Capture the cell that displays the provided text and extract its [X, Y] central coordinate. 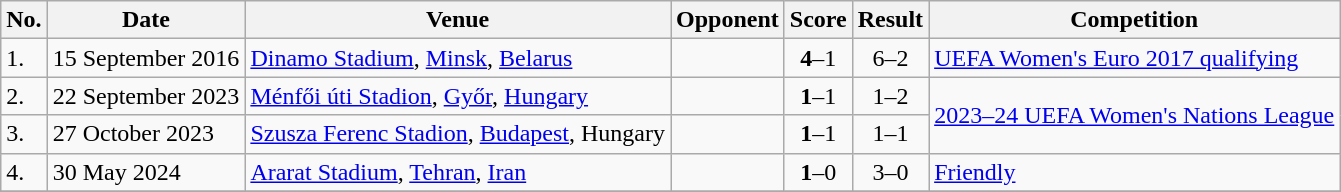
Friendly [1134, 172]
Result [890, 20]
Opponent [727, 20]
1. [24, 58]
Date [146, 20]
4–1 [818, 58]
27 October 2023 [146, 134]
6–2 [890, 58]
1–2 [890, 96]
3–0 [890, 172]
2023–24 UEFA Women's Nations League [1134, 115]
Ménfői úti Stadion, Győr, Hungary [458, 96]
Score [818, 20]
22 September 2023 [146, 96]
Szusza Ferenc Stadion, Budapest, Hungary [458, 134]
30 May 2024 [146, 172]
Competition [1134, 20]
No. [24, 20]
4. [24, 172]
Dinamo Stadium, Minsk, Belarus [458, 58]
15 September 2016 [146, 58]
3. [24, 134]
Venue [458, 20]
Ararat Stadium, Tehran, Iran [458, 172]
UEFA Women's Euro 2017 qualifying [1134, 58]
2. [24, 96]
1–0 [818, 172]
